From the cell containing the given text, extract its center point as [X, Y] coordinate. 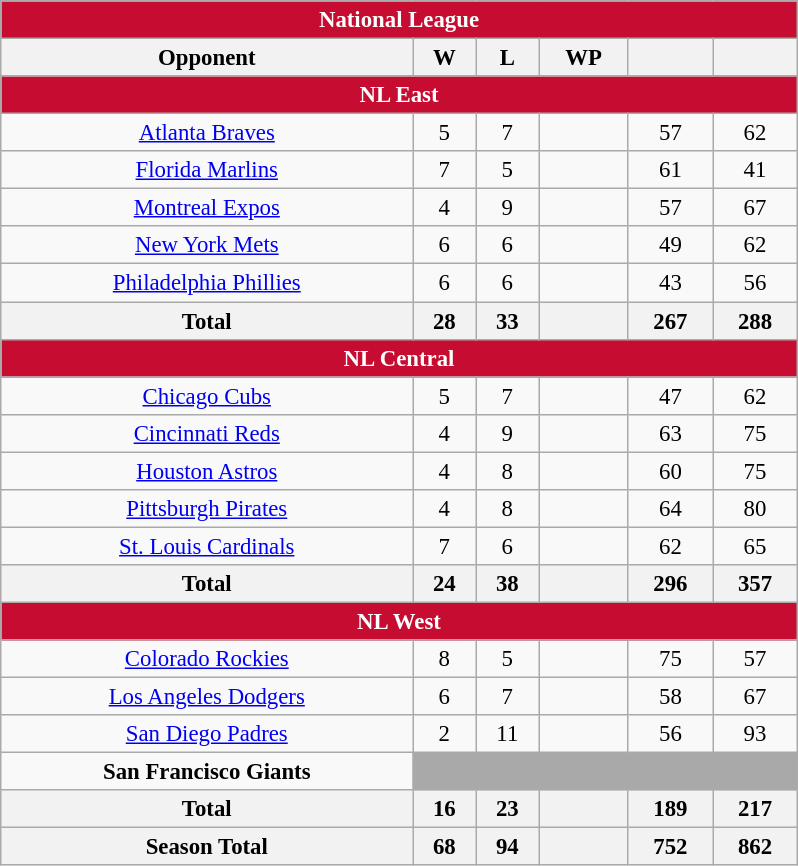
94 [508, 847]
189 [670, 809]
80 [756, 508]
National League [399, 20]
68 [444, 847]
28 [444, 321]
217 [756, 809]
63 [670, 433]
Season Total [207, 847]
Cincinnati Reds [207, 433]
357 [756, 584]
296 [670, 584]
Montreal Expos [207, 208]
23 [508, 809]
St. Louis Cardinals [207, 546]
WP [584, 57]
New York Mets [207, 245]
San Francisco Giants [207, 772]
862 [756, 847]
NL West [399, 621]
93 [756, 734]
58 [670, 696]
41 [756, 170]
2 [444, 734]
Opponent [207, 57]
752 [670, 847]
16 [444, 809]
49 [670, 245]
65 [756, 546]
64 [670, 508]
33 [508, 321]
Los Angeles Dodgers [207, 696]
NL Central [399, 358]
60 [670, 471]
11 [508, 734]
Pittsburgh Pirates [207, 508]
Houston Astros [207, 471]
W [444, 57]
47 [670, 396]
L [508, 57]
38 [508, 584]
43 [670, 283]
Colorado Rockies [207, 659]
24 [444, 584]
Philadelphia Phillies [207, 283]
61 [670, 170]
267 [670, 321]
NL East [399, 95]
Chicago Cubs [207, 396]
San Diego Padres [207, 734]
Florida Marlins [207, 170]
288 [756, 321]
Atlanta Braves [207, 133]
